Find where the given text appears and provide that cell's center as (X, Y) coordinate. 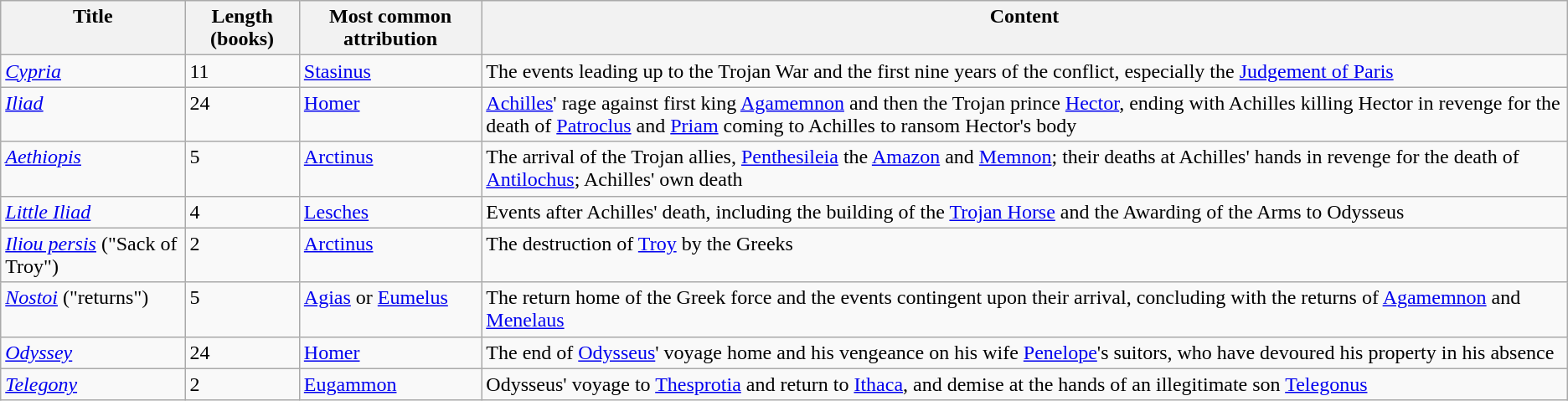
Cypria (93, 71)
Odyssey (93, 352)
Aethiopis (93, 169)
11 (242, 71)
The events leading up to the Trojan War and the first nine years of the conflict, especially the Judgement of Paris (1024, 71)
Lesches (390, 212)
The end of Odysseus' voyage home and his vengeance on his wife Penelope's suitors, who have devoured his property in his absence (1024, 352)
Eugammon (390, 384)
Title (93, 28)
Content (1024, 28)
Most common attribution (390, 28)
The return home of the Greek force and the events contingent upon their arrival, concluding with the returns of Agamemnon and Menelaus (1024, 310)
Nostoi ("returns") (93, 310)
The destruction of Troy by the Greeks (1024, 254)
Little Iliad (93, 212)
Iliad (93, 114)
Agias or Eumelus (390, 310)
Stasinus (390, 71)
Odysseus' voyage to Thesprotia and return to Ithaca, and demise at the hands of an illegitimate son Telegonus (1024, 384)
Events after Achilles' death, including the building of the Trojan Horse and the Awarding of the Arms to Odysseus (1024, 212)
4 (242, 212)
Iliou persis ("Sack of Troy") (93, 254)
Telegony (93, 384)
Length (books) (242, 28)
